Determine the (X, Y) coordinate at the center of the cell enclosing the given text.  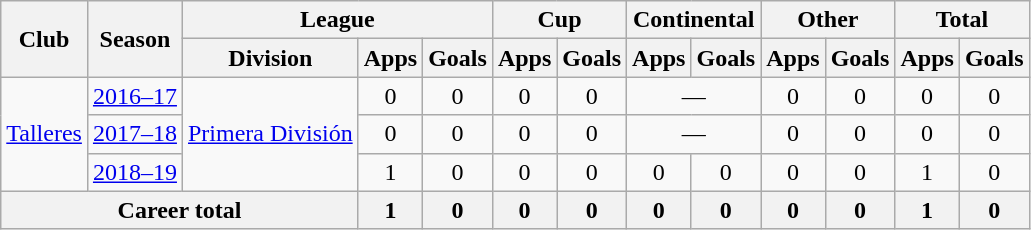
Division (270, 58)
Career total (180, 210)
Season (134, 39)
2016–17 (134, 96)
Talleres (44, 134)
League (337, 20)
Cup (559, 20)
2018–19 (134, 172)
Primera División (270, 134)
Continental (694, 20)
Total (962, 20)
Other (828, 20)
Club (44, 39)
2017–18 (134, 134)
